Return (x, y) of the center of cell containing provided text 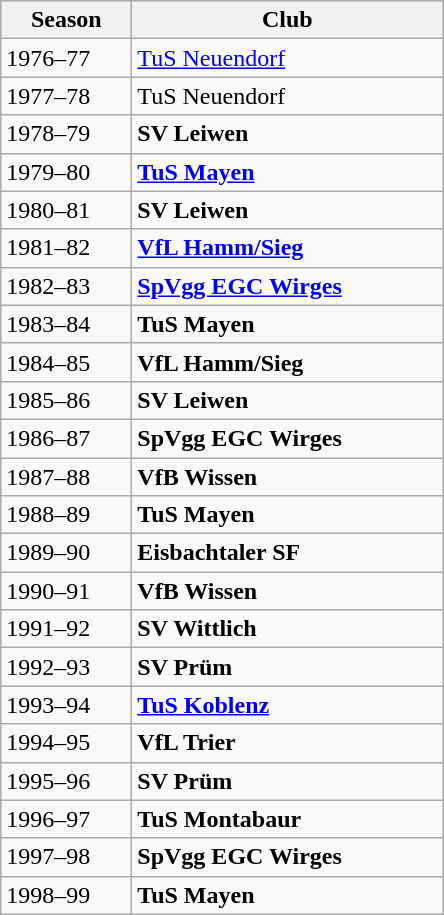
1982–83 (66, 286)
1981–82 (66, 248)
1991–92 (66, 629)
1996–97 (66, 819)
TuS Montabaur (288, 819)
1992–93 (66, 667)
1979–80 (66, 172)
1998–99 (66, 895)
1976–77 (66, 58)
1995–96 (66, 781)
1989–90 (66, 553)
1980–81 (66, 210)
VfL Trier (288, 743)
TuS Koblenz (288, 705)
1993–94 (66, 705)
Club (288, 20)
Eisbachtaler SF (288, 553)
1977–78 (66, 96)
1994–95 (66, 743)
Season (66, 20)
1983–84 (66, 324)
1988–89 (66, 515)
1986–87 (66, 438)
1985–86 (66, 400)
1990–91 (66, 591)
1987–88 (66, 477)
SV Wittlich (288, 629)
1978–79 (66, 134)
1984–85 (66, 362)
1997–98 (66, 857)
